Provide the [x, y] coordinate of the cell's center where the given text is located.  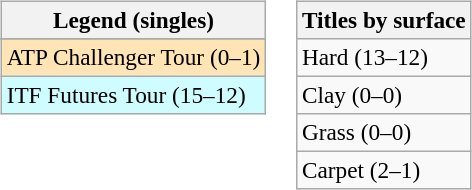
Hard (13–12) [384, 57]
Titles by surface [384, 20]
Carpet (2–1) [384, 171]
ITF Futures Tour (15–12) [133, 95]
ATP Challenger Tour (0–1) [133, 57]
Legend (singles) [133, 20]
Clay (0–0) [384, 95]
Grass (0–0) [384, 133]
